Return (X, Y) of the center of cell containing provided text 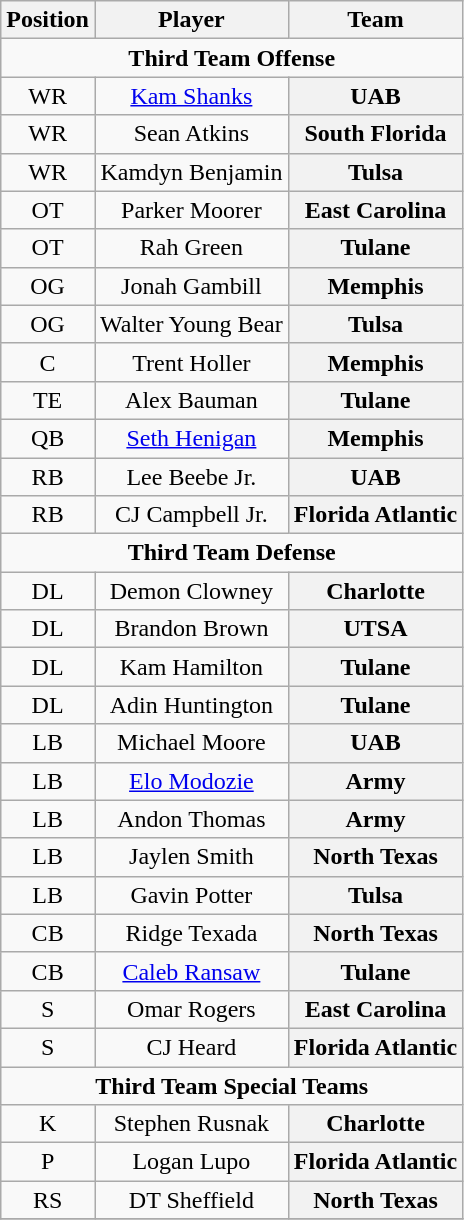
QB (48, 438)
Third Team Offense (232, 58)
Demon Clowney (191, 591)
CJ Campbell Jr. (191, 515)
Third Team Defense (232, 553)
TE (48, 400)
South Florida (375, 134)
Parker Moorer (191, 210)
Trent Holler (191, 362)
Jonah Gambill (191, 286)
Gavin Potter (191, 895)
CJ Heard (191, 1047)
Omar Rogers (191, 1009)
Jaylen Smith (191, 857)
Seth Henigan (191, 438)
Player (191, 20)
Sean Atkins (191, 134)
Caleb Ransaw (191, 971)
Walter Young Bear (191, 324)
Ridge Texada (191, 933)
Team (375, 20)
Kamdyn Benjamin (191, 172)
Rah Green (191, 248)
Elo Modozie (191, 781)
Michael Moore (191, 743)
Adin Huntington (191, 705)
C (48, 362)
Alex Bauman (191, 400)
Stephen Rusnak (191, 1124)
Kam Shanks (191, 96)
Logan Lupo (191, 1162)
UTSA (375, 629)
Third Team Special Teams (232, 1085)
Kam Hamilton (191, 667)
K (48, 1124)
DT Sheffield (191, 1200)
Brandon Brown (191, 629)
RS (48, 1200)
Position (48, 20)
P (48, 1162)
Lee Beebe Jr. (191, 477)
Andon Thomas (191, 819)
